Identify which cell holds the provided text, then report its (x, y) central coordinate. 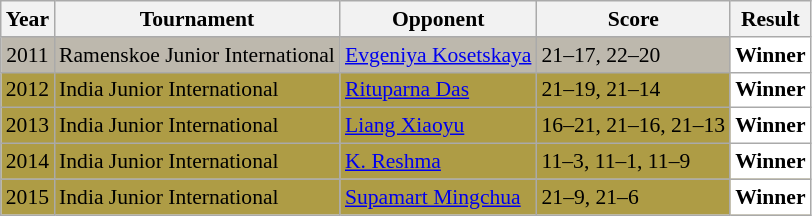
Result (770, 19)
Evgeniya Kosetskaya (438, 55)
K. Reshma (438, 162)
Tournament (197, 19)
2015 (28, 197)
16–21, 21–16, 21–13 (633, 126)
11–3, 11–1, 11–9 (633, 162)
Supamart Mingchua (438, 197)
Liang Xiaoyu (438, 126)
Opponent (438, 19)
2011 (28, 55)
Ramenskoe Junior International (197, 55)
Rituparna Das (438, 90)
2012 (28, 90)
21–17, 22–20 (633, 55)
Score (633, 19)
21–19, 21–14 (633, 90)
21–9, 21–6 (633, 197)
2013 (28, 126)
Year (28, 19)
2014 (28, 162)
